From the cell containing the given text, extract its center point as [X, Y] coordinate. 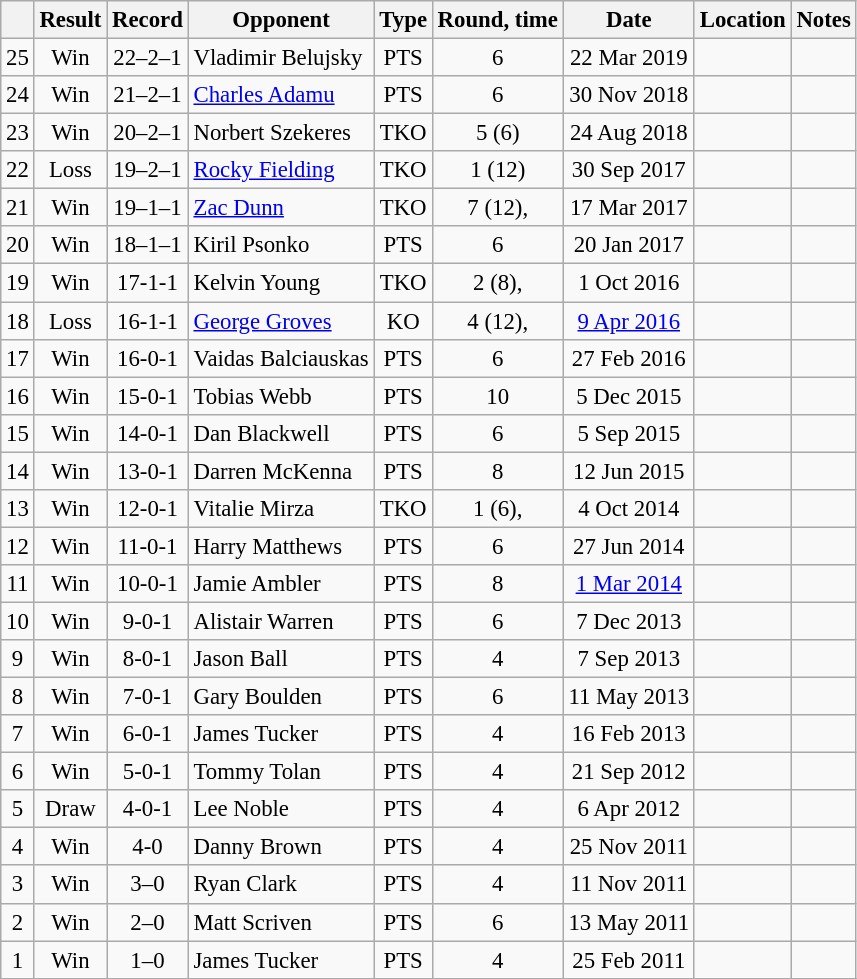
Harry Matthews [281, 546]
15-0-1 [148, 396]
Kelvin Young [281, 283]
Charles Adamu [281, 95]
11 May 2013 [628, 697]
Jamie Ambler [281, 584]
Kiril Psonko [281, 245]
6 Apr 2012 [628, 809]
4 (12), [498, 321]
12-0-1 [148, 509]
5 Dec 2015 [628, 396]
30 Sep 2017 [628, 170]
8-0-1 [148, 659]
16-1-1 [148, 321]
Tobias Webb [281, 396]
2 [18, 922]
17 Mar 2017 [628, 208]
Lee Noble [281, 809]
13-0-1 [148, 471]
27 Feb 2016 [628, 358]
24 Aug 2018 [628, 133]
25 [18, 58]
Notes [824, 20]
Gary Boulden [281, 697]
22–2–1 [148, 58]
20–2–1 [148, 133]
7 Dec 2013 [628, 621]
12 [18, 546]
Location [742, 20]
7-0-1 [148, 697]
Rocky Fielding [281, 170]
17-1-1 [148, 283]
4 Oct 2014 [628, 509]
4-0 [148, 847]
KO [403, 321]
24 [18, 95]
George Groves [281, 321]
Result [70, 20]
19–2–1 [148, 170]
Dan Blackwell [281, 433]
11-0-1 [148, 546]
25 Nov 2011 [628, 847]
7 Sep 2013 [628, 659]
25 Feb 2011 [628, 960]
Vaidas Balciauskas [281, 358]
19–1–1 [148, 208]
11 [18, 584]
15 [18, 433]
13 May 2011 [628, 922]
1 (6), [498, 509]
Vladimir Belujsky [281, 58]
20 [18, 245]
Alistair Warren [281, 621]
19 [18, 283]
Jason Ball [281, 659]
Norbert Szekeres [281, 133]
22 Mar 2019 [628, 58]
2 (8), [498, 283]
Tommy Tolan [281, 772]
6-0-1 [148, 734]
1–0 [148, 960]
5 Sep 2015 [628, 433]
14-0-1 [148, 433]
4-0-1 [148, 809]
1 Mar 2014 [628, 584]
5 [18, 809]
1 [18, 960]
Opponent [281, 20]
9 [18, 659]
10-0-1 [148, 584]
Vitalie Mirza [281, 509]
27 Jun 2014 [628, 546]
5-0-1 [148, 772]
20 Jan 2017 [628, 245]
7 (12), [498, 208]
9-0-1 [148, 621]
21 [18, 208]
7 [18, 734]
Matt Scriven [281, 922]
1 (12) [498, 170]
22 [18, 170]
13 [18, 509]
23 [18, 133]
5 (6) [498, 133]
1 Oct 2016 [628, 283]
Darren McKenna [281, 471]
30 Nov 2018 [628, 95]
21–2–1 [148, 95]
Round, time [498, 20]
3 [18, 885]
18 [18, 321]
Date [628, 20]
Record [148, 20]
21 Sep 2012 [628, 772]
Draw [70, 809]
Danny Brown [281, 847]
17 [18, 358]
16-0-1 [148, 358]
14 [18, 471]
16 Feb 2013 [628, 734]
9 Apr 2016 [628, 321]
Type [403, 20]
Zac Dunn [281, 208]
Ryan Clark [281, 885]
16 [18, 396]
18–1–1 [148, 245]
12 Jun 2015 [628, 471]
3–0 [148, 885]
11 Nov 2011 [628, 885]
2–0 [148, 922]
